Detect which cell encompasses the target text, then output its [x, y] center coordinate. 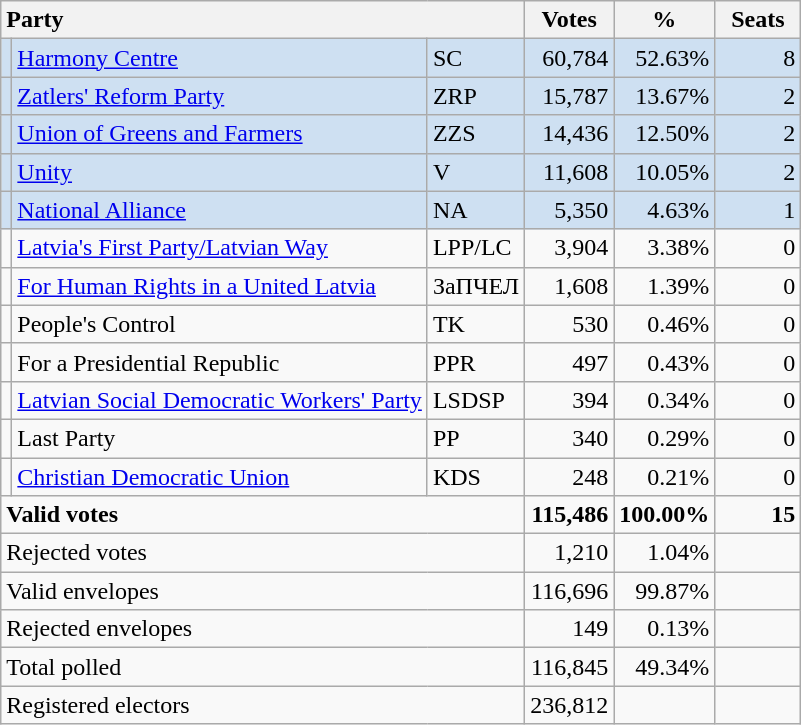
Zatlers' Reform Party [220, 96]
116,845 [570, 667]
0.21% [664, 477]
1,210 [570, 553]
0.46% [664, 324]
Rejected envelopes [263, 629]
394 [570, 400]
LSDSP [476, 400]
1.04% [664, 553]
0.34% [664, 400]
KDS [476, 477]
SC [476, 58]
1,608 [570, 286]
8 [758, 58]
PP [476, 438]
Union of Greens and Farmers [220, 134]
Harmony Centre [220, 58]
149 [570, 629]
116,696 [570, 591]
For Human Rights in a United Latvia [220, 286]
Total polled [263, 667]
Latvia's First Party/Latvian Way [220, 248]
For a Presidential Republic [220, 362]
248 [570, 477]
1 [758, 210]
Valid envelopes [263, 591]
340 [570, 438]
Party [263, 20]
National Alliance [220, 210]
V [476, 172]
Rejected votes [263, 553]
TK [476, 324]
People's Control [220, 324]
52.63% [664, 58]
Unity [220, 172]
0.13% [664, 629]
ZZS [476, 134]
NA [476, 210]
Seats [758, 20]
ЗаПЧЕЛ [476, 286]
15 [758, 515]
3.38% [664, 248]
Last Party [220, 438]
Latvian Social Democratic Workers' Party [220, 400]
1.39% [664, 286]
Registered electors [263, 705]
12.50% [664, 134]
236,812 [570, 705]
3,904 [570, 248]
0.43% [664, 362]
0.29% [664, 438]
10.05% [664, 172]
ZRP [476, 96]
4.63% [664, 210]
115,486 [570, 515]
13.67% [664, 96]
LPP/LC [476, 248]
5,350 [570, 210]
49.34% [664, 667]
100.00% [664, 515]
PPR [476, 362]
14,436 [570, 134]
60,784 [570, 58]
497 [570, 362]
Votes [570, 20]
11,608 [570, 172]
99.87% [664, 591]
% [664, 20]
Christian Democratic Union [220, 477]
Valid votes [263, 515]
530 [570, 324]
15,787 [570, 96]
